Extract the [x, y] coordinate from the center of the cell holding the provided text.  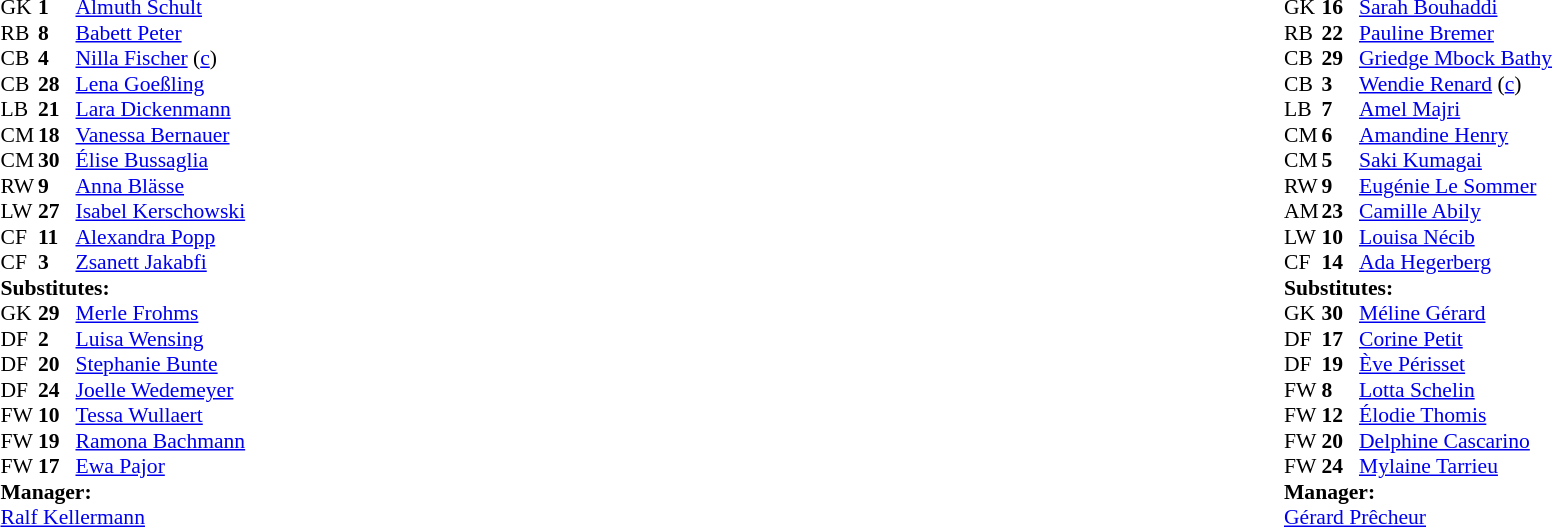
12 [1340, 415]
Pauline Bremer [1456, 33]
Stephanie Bunte [161, 365]
18 [57, 135]
Ève Périsset [1456, 365]
5 [1340, 161]
Amel Majri [1456, 109]
Lara Dickenmann [161, 109]
Amandine Henry [1456, 135]
Corine Petit [1456, 339]
Delphine Cascarino [1456, 441]
Tessa Wullaert [161, 415]
Anna Blässe [161, 186]
Griedge Mbock Bathy [1456, 59]
21 [57, 109]
Élodie Thomis [1456, 415]
Louisa Nécib [1456, 237]
Saki Kumagai [1456, 161]
Babett Peter [161, 33]
6 [1340, 135]
4 [57, 59]
Isabel Kerschowski [161, 211]
Merle Frohms [161, 313]
Ada Hegerberg [1456, 263]
22 [1340, 33]
Mylaine Tarrieu [1456, 467]
27 [57, 211]
14 [1340, 263]
Lena Goeßling [161, 84]
Ewa Pajor [161, 467]
Vanessa Bernauer [161, 135]
Nilla Fischer (c) [161, 59]
7 [1340, 109]
Zsanett Jakabfi [161, 263]
2 [57, 339]
28 [57, 84]
Ramona Bachmann [161, 441]
Joelle Wedemeyer [161, 390]
AM [1303, 211]
Luisa Wensing [161, 339]
11 [57, 237]
Lotta Schelin [1456, 390]
23 [1340, 211]
Élise Bussaglia [161, 161]
Eugénie Le Sommer [1456, 186]
Alexandra Popp [161, 237]
Wendie Renard (c) [1456, 84]
Méline Gérard [1456, 313]
Camille Abily [1456, 211]
